Pinpoint the cell where the given text exists, returning its [X, Y] midpoint coordinate. 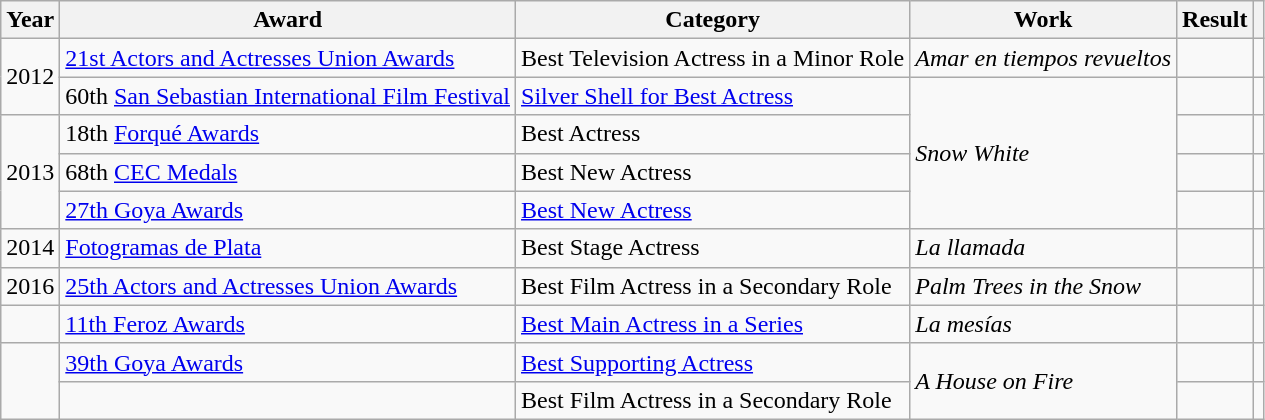
Award [288, 20]
2016 [30, 286]
18th Forqué Awards [288, 134]
25th Actors and Actresses Union Awards [288, 286]
Year [30, 20]
A House on Fire [1044, 381]
68th CEC Medals [288, 172]
27th Goya Awards [288, 210]
Palm Trees in the Snow [1044, 286]
Best Actress [713, 134]
Fotogramas de Plata [288, 248]
2014 [30, 248]
2012 [30, 77]
Best Stage Actress [713, 248]
Best Supporting Actress [713, 362]
Result [1215, 20]
39th Goya Awards [288, 362]
21st Actors and Actresses Union Awards [288, 58]
Snow White [1044, 153]
60th San Sebastian International Film Festival [288, 96]
Category [713, 20]
Work [1044, 20]
Amar en tiempos revueltos [1044, 58]
Best Television Actress in a Minor Role [713, 58]
2013 [30, 172]
Silver Shell for Best Actress [713, 96]
11th Feroz Awards [288, 324]
La llamada [1044, 248]
La mesías [1044, 324]
Best Main Actress in a Series [713, 324]
